Search for the cell housing the specified text and yield its (X, Y) center coordinate. 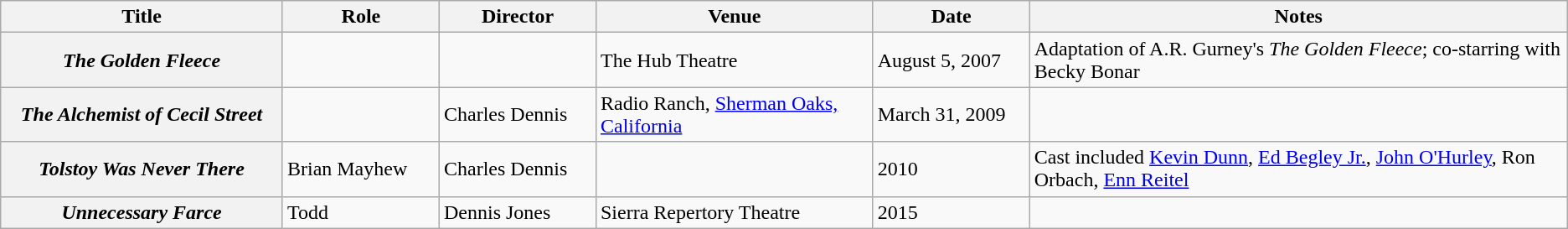
The Hub Theatre (734, 60)
Director (518, 17)
August 5, 2007 (952, 60)
Brian Mayhew (360, 169)
The Golden Fleece (142, 60)
Sierra Repertory Theatre (734, 212)
Notes (1298, 17)
2010 (952, 169)
Todd (360, 212)
March 31, 2009 (952, 114)
Cast included Kevin Dunn, Ed Begley Jr., John O'Hurley, Ron Orbach, Enn Reitel (1298, 169)
Radio Ranch, Sherman Oaks, California (734, 114)
Tolstoy Was Never There (142, 169)
The Alchemist of Cecil Street (142, 114)
2015 (952, 212)
Role (360, 17)
Title (142, 17)
Adaptation of A.R. Gurney's The Golden Fleece; co-starring with Becky Bonar (1298, 60)
Dennis Jones (518, 212)
Venue (734, 17)
Date (952, 17)
Unnecessary Farce (142, 212)
